Determine the (x, y) coordinate at the center of the cell enclosing the given text.  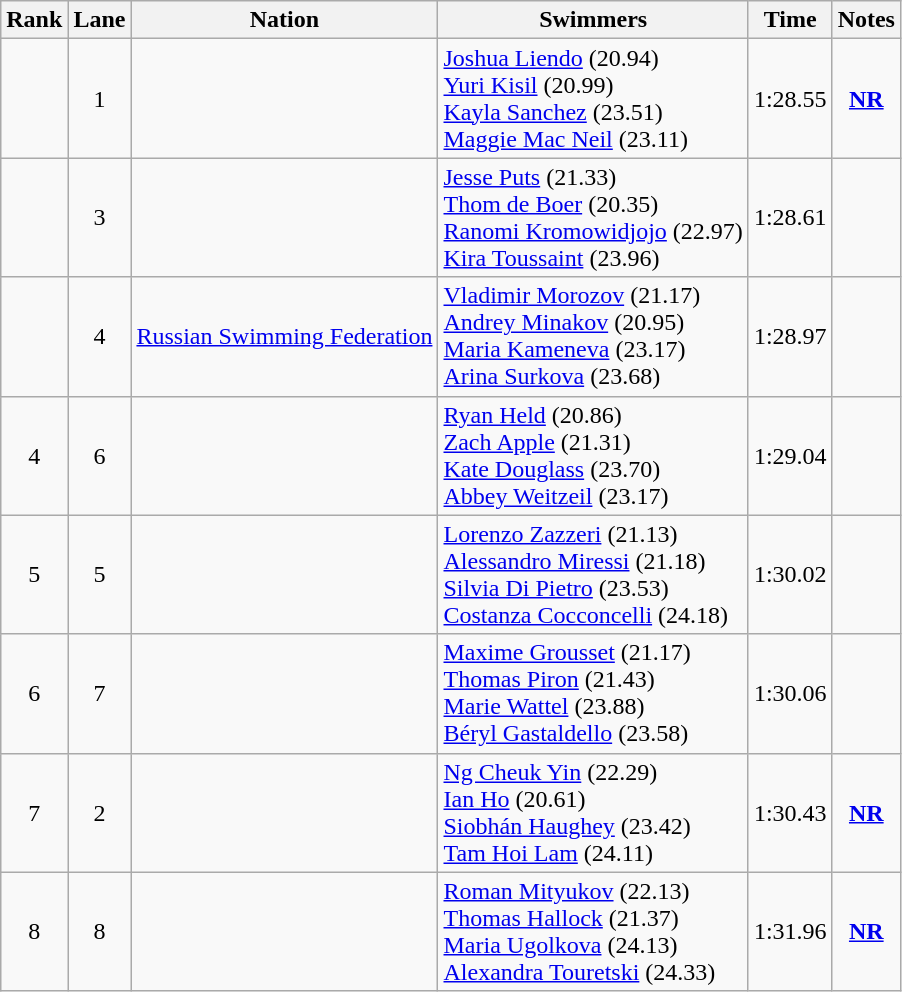
1:28.55 (790, 98)
Russian Swimming Federation (284, 336)
1:28.61 (790, 218)
2 (100, 812)
1:30.02 (790, 574)
Rank (34, 20)
Ng Cheuk Yin (22.29)Ian Ho (20.61)Siobhán Haughey (23.42)Tam Hoi Lam (24.11) (593, 812)
Notes (866, 20)
3 (100, 218)
1:31.96 (790, 932)
Time (790, 20)
1 (100, 98)
Ryan Held (20.86)Zach Apple (21.31)Kate Douglass (23.70)Abbey Weitzeil (23.17) (593, 456)
Vladimir Morozov (21.17)Andrey Minakov (20.95)Maria Kameneva (23.17)Arina Surkova (23.68) (593, 336)
Maxime Grousset (21.17)Thomas Piron (21.43)Marie Wattel (23.88)Béryl Gastaldello (23.58) (593, 694)
Jesse Puts (21.33)Thom de Boer (20.35)Ranomi Kromowidjojo (22.97)Kira Toussaint (23.96) (593, 218)
1:29.04 (790, 456)
1:30.06 (790, 694)
Lane (100, 20)
Lorenzo Zazzeri (21.13)Alessandro Miressi (21.18)Silvia Di Pietro (23.53)Costanza Cocconcelli (24.18) (593, 574)
Roman Mityukov (22.13)Thomas Hallock (21.37)Maria Ugolkova (24.13)Alexandra Touretski (24.33) (593, 932)
Nation (284, 20)
1:30.43 (790, 812)
Swimmers (593, 20)
Joshua Liendo (20.94)Yuri Kisil (20.99)Kayla Sanchez (23.51)Maggie Mac Neil (23.11) (593, 98)
1:28.97 (790, 336)
